Capture the cell that displays the provided text and extract its [X, Y] central coordinate. 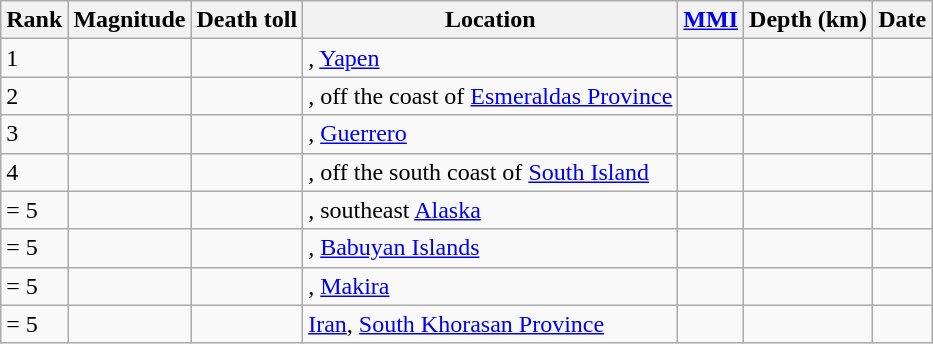
Iran, South Khorasan Province [490, 324]
, off the south coast of South Island [490, 172]
2 [34, 96]
, Babuyan Islands [490, 248]
, off the coast of Esmeraldas Province [490, 96]
1 [34, 58]
Death toll [247, 20]
3 [34, 134]
Rank [34, 20]
Magnitude [130, 20]
MMI [711, 20]
, Guerrero [490, 134]
, Makira [490, 286]
Depth (km) [808, 20]
Date [902, 20]
, Yapen [490, 58]
, southeast Alaska [490, 210]
Location [490, 20]
4 [34, 172]
